Find where the given text appears and provide that cell's center as [x, y] coordinate. 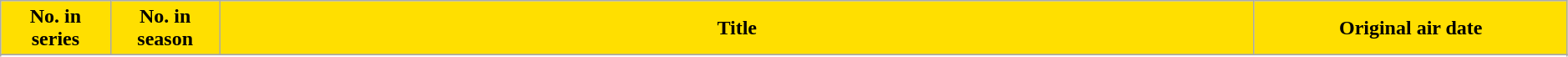
No. inseries [55, 28]
No. inseason [165, 28]
Original air date [1410, 28]
Title [737, 28]
